Return (x, y) of the center of cell containing provided text 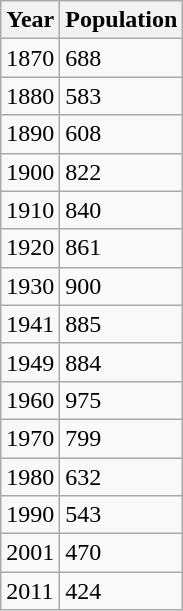
1970 (30, 438)
2011 (30, 591)
688 (122, 58)
840 (122, 210)
2001 (30, 553)
1880 (30, 96)
1949 (30, 362)
424 (122, 591)
885 (122, 324)
632 (122, 477)
Year (30, 20)
1870 (30, 58)
1890 (30, 134)
1960 (30, 400)
822 (122, 172)
900 (122, 286)
1930 (30, 286)
470 (122, 553)
1900 (30, 172)
1980 (30, 477)
799 (122, 438)
1920 (30, 248)
1910 (30, 210)
861 (122, 248)
1941 (30, 324)
583 (122, 96)
543 (122, 515)
Population (122, 20)
1990 (30, 515)
608 (122, 134)
884 (122, 362)
975 (122, 400)
